Return (X, Y) of the center of cell containing provided text 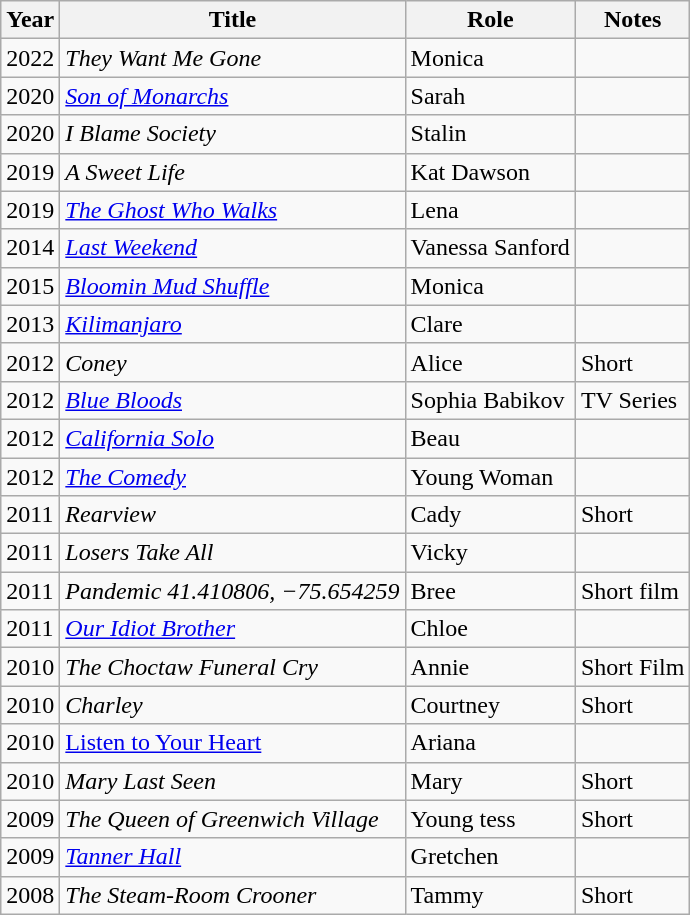
Mary (490, 781)
Vanessa Sanford (490, 248)
Bree (490, 591)
Lena (490, 210)
Tammy (490, 895)
Pandemic 41.410806, −75.654259 (232, 591)
TV Series (632, 400)
The Ghost Who Walks (232, 210)
California Solo (232, 438)
The Steam-Room Crooner (232, 895)
Cady (490, 515)
Blue Bloods (232, 400)
Bloomin Mud Shuffle (232, 286)
Ariana (490, 743)
They Want Me Gone (232, 58)
A Sweet Life (232, 172)
The Queen of Greenwich Village (232, 819)
Short film (632, 591)
2015 (30, 286)
Losers Take All (232, 553)
2008 (30, 895)
Rearview (232, 515)
Beau (490, 438)
Charley (232, 705)
Young tess (490, 819)
Year (30, 20)
2014 (30, 248)
I Blame Society (232, 134)
Clare (490, 324)
Last Weekend (232, 248)
Kat Dawson (490, 172)
Young Woman (490, 477)
Gretchen (490, 857)
Short Film (632, 667)
2022 (30, 58)
Alice (490, 362)
The Choctaw Funeral Cry (232, 667)
Kilimanjaro (232, 324)
Tanner Hall (232, 857)
Coney (232, 362)
Sophia Babikov (490, 400)
Our Idiot Brother (232, 629)
2013 (30, 324)
Courtney (490, 705)
Notes (632, 20)
Title (232, 20)
Son of Monarchs (232, 96)
Role (490, 20)
Chloe (490, 629)
Vicky (490, 553)
Listen to Your Heart (232, 743)
Sarah (490, 96)
Mary Last Seen (232, 781)
The Comedy (232, 477)
Annie (490, 667)
Stalin (490, 134)
